Determine the [x, y] coordinate at the center of the cell enclosing the given text.  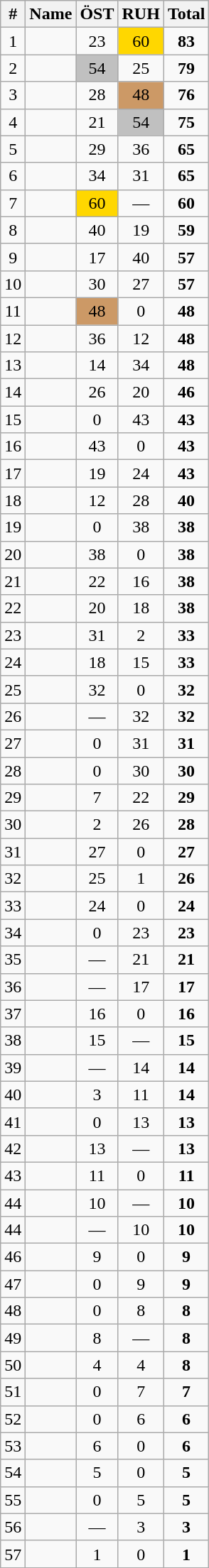
ÖST [97, 14]
79 [186, 68]
41 [13, 1122]
52 [13, 1419]
56 [13, 1527]
83 [186, 41]
50 [13, 1365]
39 [13, 1068]
# [13, 14]
59 [186, 230]
76 [186, 95]
42 [13, 1148]
75 [186, 122]
53 [13, 1446]
35 [13, 960]
49 [13, 1338]
55 [13, 1500]
Total [186, 14]
Name [51, 14]
37 [13, 1014]
51 [13, 1392]
47 [13, 1284]
RUH [141, 14]
